Extract the [x, y] coordinate from the center of the cell holding the provided text.  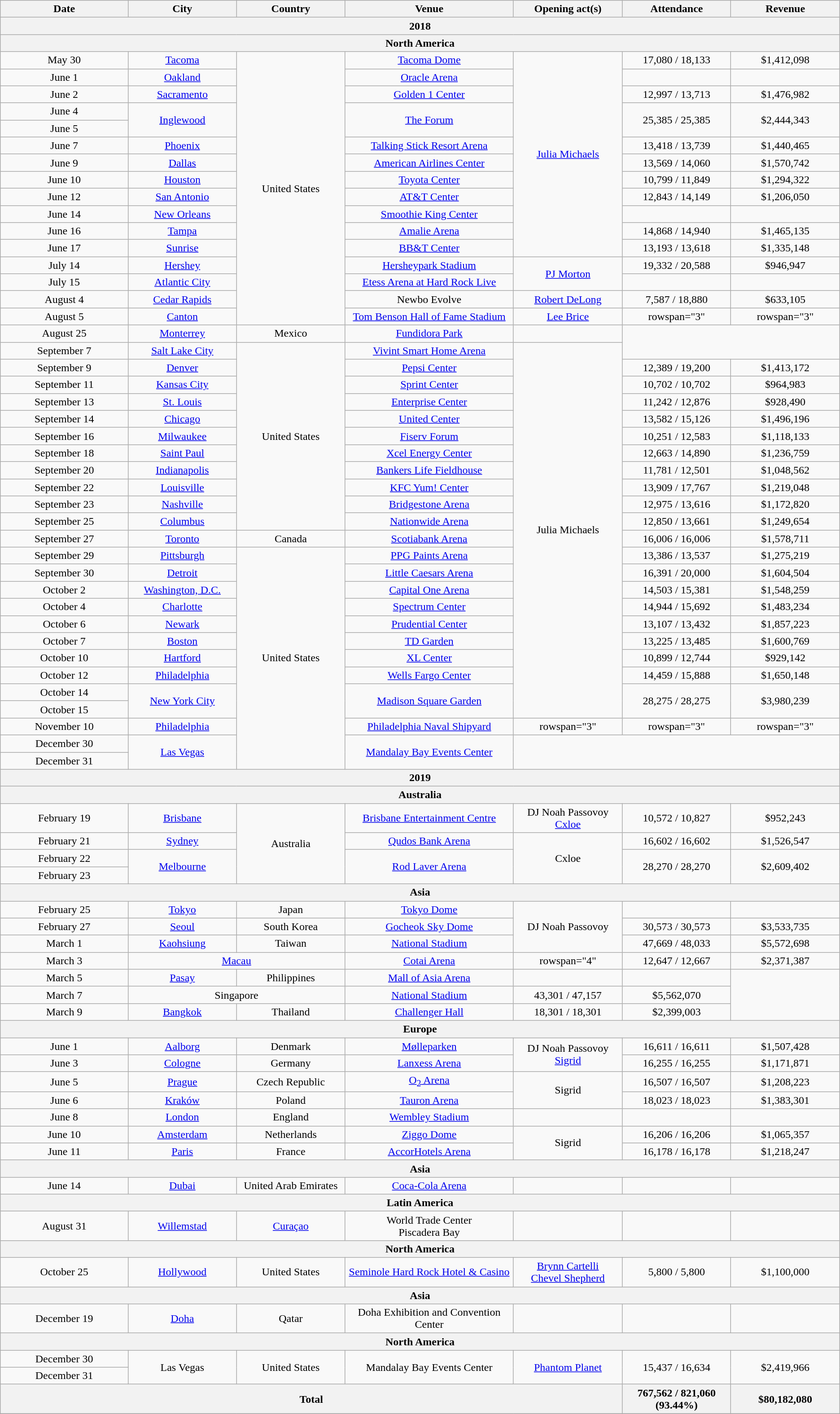
13,193 / 13,618 [677, 248]
$2,419,966 [785, 1367]
Curaçao [291, 1225]
Brynn CartelliChevel Shepherd [568, 1272]
Detroit [182, 573]
O2 Arena [429, 1082]
Pittsburgh [182, 556]
Salt Lake City [182, 351]
$1,507,428 [785, 1046]
12,663 / 14,890 [677, 453]
$5,572,698 [785, 944]
Macau [236, 961]
Attendance [677, 9]
$1,048,562 [785, 470]
Opening act(s) [568, 9]
March 3 [65, 961]
Pasay [182, 978]
13,386 / 13,537 [677, 556]
12,997 / 13,713 [677, 94]
$1,548,259 [785, 590]
August 25 [65, 334]
Newark [182, 624]
Tacoma Dome [429, 60]
Europe [420, 1029]
Etess Arena at Hard Rock Live [429, 282]
United Center [429, 419]
Dallas [182, 162]
Fiserv Forum [429, 436]
16,178 / 16,178 [677, 1151]
$2,371,387 [785, 961]
Cotai Arena [429, 961]
July 15 [65, 282]
$1,578,711 [785, 539]
London [182, 1117]
June 9 [65, 162]
Melbourne [182, 867]
September 18 [65, 453]
16,611 / 16,611 [677, 1046]
Challenger Hall [429, 1012]
$3,980,239 [785, 701]
43,301 / 47,157 [568, 995]
11,781 / 12,501 [677, 470]
12,850 / 13,661 [677, 522]
February 25 [65, 909]
New Orleans [182, 214]
Brisbane Entertainment Centre [429, 818]
August 5 [65, 316]
Thailand [291, 1012]
Germany [291, 1063]
Denver [182, 368]
$1,604,504 [785, 573]
16,391 / 20,000 [677, 573]
$1,857,223 [785, 624]
Sprint Center [429, 385]
10,899 / 12,744 [677, 658]
Kraków [182, 1100]
Hersheypark Stadium [429, 265]
February 23 [65, 875]
October 2 [65, 590]
10,251 / 12,583 [677, 436]
December 19 [65, 1319]
American Airlines Center [429, 162]
Wembley Stadium [429, 1117]
Prudential Center [429, 624]
Doha [182, 1319]
Date [65, 9]
16,255 / 16,255 [677, 1063]
Amalie Arena [429, 231]
World Trade Center Piscadera Bay [429, 1225]
$1,570,742 [785, 162]
Enterprise Center [429, 402]
$5,562,070 [677, 995]
June 8 [65, 1117]
$1,600,769 [785, 641]
Aalborg [182, 1046]
February 22 [65, 858]
Mexico [291, 334]
March 5 [65, 978]
Hershey [182, 265]
Bangkok [182, 1012]
Inglewood [182, 120]
14,503 / 15,381 [677, 590]
Total [311, 1399]
Amsterdam [182, 1134]
Robert DeLong [568, 299]
13,582 / 15,126 [677, 419]
$80,182,080 [785, 1399]
Latin America [420, 1203]
18,023 / 18,023 [677, 1100]
$1,440,465 [785, 145]
Tom Benson Hall of Fame Stadium [429, 316]
Brisbane [182, 818]
25,385 / 25,385 [677, 120]
Venue [429, 9]
Czech Republic [291, 1082]
Cedar Rapids [182, 299]
13,569 / 14,060 [677, 162]
Hartford [182, 658]
October 10 [65, 658]
Scotiabank Arena [429, 539]
Gocheok Sky Dome [429, 927]
Sacramento [182, 94]
$964,983 [785, 385]
$1,294,322 [785, 180]
DJ Noah PassovoySigrid [568, 1055]
Sydney [182, 841]
October 7 [65, 641]
City [182, 9]
New York City [182, 701]
13,225 / 13,485 [677, 641]
The Forum [429, 120]
13,107 / 13,432 [677, 624]
15,437 / 16,634 [677, 1367]
Taiwan [291, 944]
Xcel Energy Center [429, 453]
Oakland [182, 77]
October 15 [65, 709]
Japan [291, 909]
$1,650,148 [785, 675]
August 31 [65, 1225]
14,868 / 14,940 [677, 231]
October 25 [65, 1272]
Phoenix [182, 145]
AccorHotels Arena [429, 1151]
28,275 / 28,275 [677, 701]
$1,476,982 [785, 94]
Philadelphia Naval Shipyard [429, 726]
Prague [182, 1082]
England [291, 1117]
$1,496,196 [785, 419]
Tokyo [182, 909]
10,799 / 11,849 [677, 180]
5,800 / 5,800 [677, 1272]
Nationwide Arena [429, 522]
Lanxess Arena [429, 1063]
Indianapolis [182, 470]
February 21 [65, 841]
Columbus [182, 522]
Tacoma [182, 60]
Paris [182, 1151]
September 11 [65, 385]
February 19 [65, 818]
October 6 [65, 624]
Madison Square Garden [429, 701]
Qatar [291, 1319]
13,418 / 13,739 [677, 145]
$1,335,148 [785, 248]
September 27 [65, 539]
Sunrise [182, 248]
14,459 / 15,888 [677, 675]
San Antonio [182, 197]
Mall of Asia Arena [429, 978]
Seminole Hard Rock Hotel & Casino [429, 1272]
Hollywood [182, 1272]
12,843 / 14,149 [677, 197]
2018 [420, 26]
May 30 [65, 60]
$2,444,343 [785, 120]
12,389 / 19,200 [677, 368]
10,572 / 10,827 [677, 818]
Golden 1 Center [429, 94]
7,587 / 18,880 [677, 299]
Talking Stick Resort Arena [429, 145]
$1,275,219 [785, 556]
$3,533,735 [785, 927]
Pepsi Center [429, 368]
Oracle Arena [429, 77]
11,242 / 12,876 [677, 402]
Singapore [236, 995]
$1,171,871 [785, 1063]
$1,218,247 [785, 1151]
16,602 / 16,602 [677, 841]
BB&T Center [429, 248]
Milwaukee [182, 436]
June 16 [65, 231]
Little Caesars Arena [429, 573]
October 14 [65, 692]
September 29 [65, 556]
$1,249,654 [785, 522]
Kansas City [182, 385]
Netherlands [291, 1134]
XL Center [429, 658]
$1,208,223 [785, 1082]
Philippines [291, 978]
14,944 / 15,692 [677, 607]
$1,219,048 [785, 487]
13,909 / 17,767 [677, 487]
June 3 [65, 1063]
$1,483,234 [785, 607]
September 30 [65, 573]
Atlantic City [182, 282]
PPG Paints Arena [429, 556]
September 16 [65, 436]
August 4 [65, 299]
2019 [420, 778]
Washington, D.C. [182, 590]
Monterrey [182, 334]
16,006 / 16,006 [677, 539]
Cologne [182, 1063]
Coca-Cola Arena [429, 1186]
Country [291, 9]
October 4 [65, 607]
Toyota Center [429, 180]
Doha Exhibition and Convention Center [429, 1319]
Tauron Arena [429, 1100]
$1,383,301 [785, 1100]
AT&T Center [429, 197]
Newbo Evolve [429, 299]
June 6 [65, 1100]
Houston [182, 180]
Tampa [182, 231]
South Korea [291, 927]
$1,118,133 [785, 436]
Phantom Planet [568, 1367]
$1,412,098 [785, 60]
France [291, 1151]
Canton [182, 316]
Ziggo Dome [429, 1134]
Boston [182, 641]
September 7 [65, 351]
DJ Noah PassovoyCxloe [568, 818]
June 7 [65, 145]
St. Louis [182, 402]
September 13 [65, 402]
Kaohsiung [182, 944]
Tokyo Dome [429, 909]
Dubai [182, 1186]
Bankers Life Fieldhouse [429, 470]
$2,609,402 [785, 867]
$1,206,050 [785, 197]
$929,142 [785, 658]
Mølleparken [429, 1046]
United Arab Emirates [291, 1186]
$1,413,172 [785, 368]
16,507 / 16,507 [677, 1082]
Capital One Arena [429, 590]
19,332 / 20,588 [677, 265]
March 7 [65, 995]
Seoul [182, 927]
TD Garden [429, 641]
$1,065,357 [785, 1134]
$1,526,547 [785, 841]
$952,243 [785, 818]
June 4 [65, 111]
$946,947 [785, 265]
12,647 / 12,667 [677, 961]
$633,105 [785, 299]
Charlotte [182, 607]
Smoothie King Center [429, 214]
18,301 / 18,301 [568, 1012]
$1,236,759 [785, 453]
September 9 [65, 368]
Revenue [785, 9]
Bridgestone Arena [429, 505]
Vivint Smart Home Arena [429, 351]
Spectrum Center [429, 607]
$2,399,003 [677, 1012]
March 1 [65, 944]
Willemstad [182, 1225]
September 25 [65, 522]
47,669 / 48,033 [677, 944]
Canada [291, 539]
Rod Laver Arena [429, 867]
September 20 [65, 470]
767,562 / 821,060 (93.44%) [677, 1399]
DJ Noah Passovoy [568, 927]
12,975 / 13,616 [677, 505]
Chicago [182, 419]
March 9 [65, 1012]
October 12 [65, 675]
Lee Brice [568, 316]
16,206 / 16,206 [677, 1134]
$1,100,000 [785, 1272]
September 22 [65, 487]
10,702 / 10,702 [677, 385]
Saint Paul [182, 453]
$1,172,820 [785, 505]
30,573 / 30,573 [677, 927]
Nashville [182, 505]
$928,490 [785, 402]
$1,465,135 [785, 231]
Denmark [291, 1046]
June 17 [65, 248]
November 10 [65, 726]
June 12 [65, 197]
17,080 / 18,133 [677, 60]
KFC Yum! Center [429, 487]
February 27 [65, 927]
28,270 / 28,270 [677, 867]
Wells Fargo Center [429, 675]
September 23 [65, 505]
Qudos Bank Arena [429, 841]
July 14 [65, 265]
Toronto [182, 539]
PJ Morton [568, 274]
June 2 [65, 94]
September 14 [65, 419]
rowspan="4" [568, 961]
Poland [291, 1100]
June 11 [65, 1151]
Cxloe [568, 858]
Louisville [182, 487]
Fundidora Park [429, 334]
